Extract the [x, y] coordinate from the center of the cell holding the provided text.  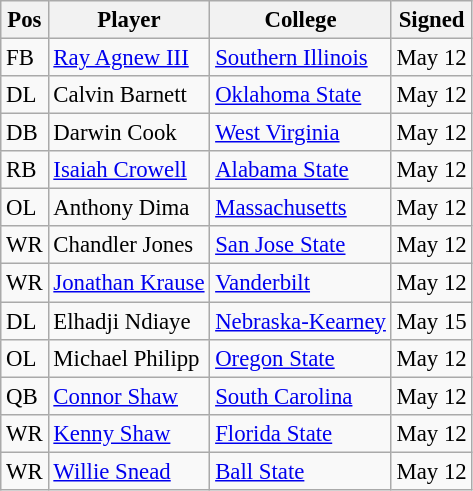
Isaiah Crowell [129, 170]
QB [24, 396]
Ball State [300, 471]
Alabama State [300, 170]
Oregon State [300, 358]
Darwin Cook [129, 133]
Jonathan Krause [129, 283]
Nebraska-Kearney [300, 321]
FB [24, 58]
Pos [24, 20]
West Virginia [300, 133]
RB [24, 170]
Ray Agnew III [129, 58]
Calvin Barnett [129, 95]
College [300, 20]
Kenny Shaw [129, 433]
Willie Snead [129, 471]
Massachusetts [300, 208]
Elhadji Ndiaye [129, 321]
Player [129, 20]
Vanderbilt [300, 283]
May 15 [432, 321]
Anthony Dima [129, 208]
San Jose State [300, 245]
Southern Illinois [300, 58]
Connor Shaw [129, 396]
Chandler Jones [129, 245]
South Carolina [300, 396]
Florida State [300, 433]
Signed [432, 20]
Michael Philipp [129, 358]
DB [24, 133]
Oklahoma State [300, 95]
